Return (X, Y) of the center of cell containing provided text 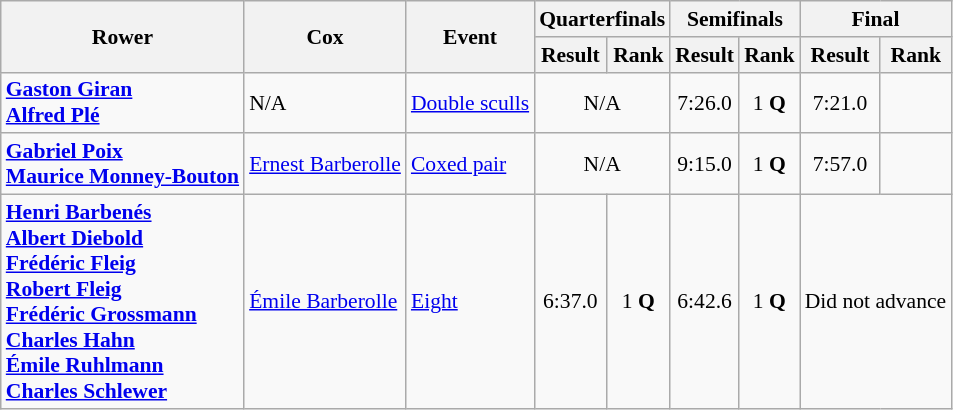
Semifinals (734, 19)
Gabriel Poix Maurice Monney-Bouton (122, 164)
Eight (470, 302)
Final (876, 19)
Émile Barberolle (325, 302)
Double sculls (470, 102)
6:42.6 (704, 302)
7:26.0 (704, 102)
Quarterfinals (602, 19)
6:37.0 (570, 302)
9:15.0 (704, 164)
7:21.0 (840, 102)
Ernest Barberolle (325, 164)
Did not advance (876, 302)
Event (470, 36)
Henri Barbenés Albert Diebold Frédéric Fleig Robert Fleig Frédéric Grossmann Charles Hahn Émile Ruhlmann Charles Schlewer (122, 302)
Rower (122, 36)
7:57.0 (840, 164)
Gaston Giran Alfred Plé (122, 102)
Cox (325, 36)
Coxed pair (470, 164)
